Extract the [X, Y] coordinate from the center of the cell holding the provided text.  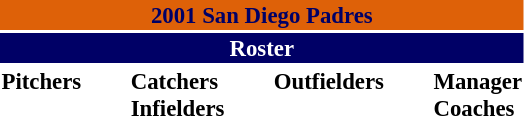
2001 San Diego Padres [262, 15]
Roster [262, 48]
